Return (X, Y) of the center of cell containing provided text 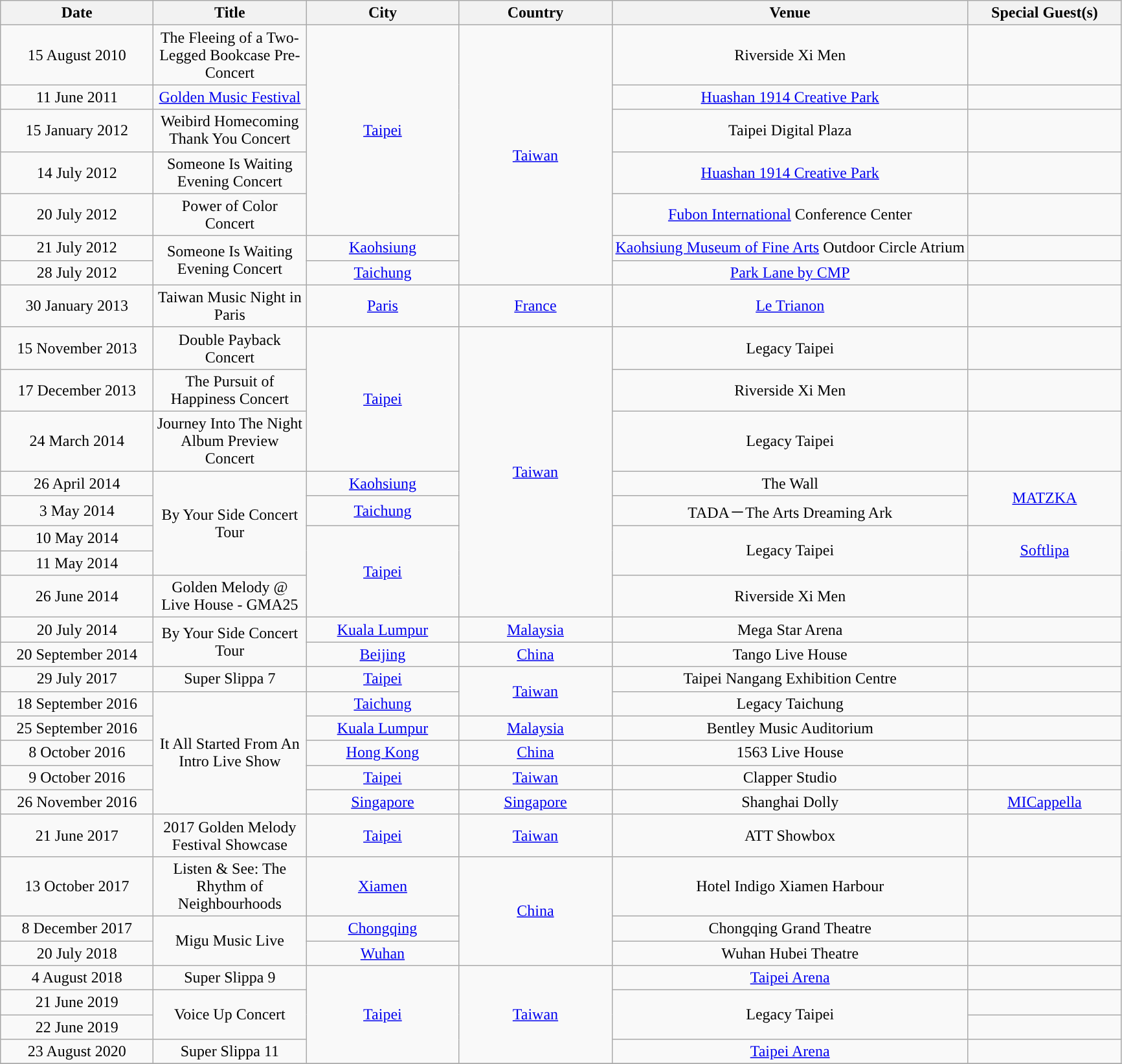
Taipei Nangang Exhibition Centre (790, 679)
Fubon International Conference Center (790, 215)
Weibird Homecoming Thank You Concert (230, 131)
18 September 2016 (77, 704)
Double Payback Concert (230, 348)
26 June 2014 (77, 597)
Golden Melody @ Live House - GMA25 (230, 597)
Listen & See: The Rhythm of Neighbourhoods (230, 886)
City (383, 13)
20 July 2012 (77, 215)
Mega Star Arena (790, 630)
15 August 2010 (77, 55)
23 August 2020 (77, 1052)
ATT Showbox (790, 835)
Country (535, 13)
The Pursuit of Happiness Concert (230, 390)
21 July 2012 (77, 248)
21 June 2017 (77, 835)
10 May 2014 (77, 538)
Softlipa (1044, 551)
Park Lane by CMP (790, 272)
Taiwan Music Night in Paris (230, 305)
Clapper Studio (790, 777)
25 September 2016 (77, 728)
Journey Into The Night Album Preview Concert (230, 441)
Venue (790, 13)
13 October 2017 (77, 886)
15 January 2012 (77, 131)
Date (77, 13)
8 October 2016 (77, 753)
Voice Up Concert (230, 1015)
It All Started From An Intro Live Show (230, 753)
MATZKA (1044, 498)
14 July 2012 (77, 172)
Kaohsiung Museum of Fine Arts Outdoor Circle Atrium (790, 248)
15 November 2013 (77, 348)
3 May 2014 (77, 511)
Legacy Taichung (790, 704)
20 September 2014 (77, 654)
The Wall (790, 483)
Wuhan Hubei Theatre (790, 953)
Title (230, 13)
24 March 2014 (77, 441)
4 August 2018 (77, 978)
1563 Live House (790, 753)
Hotel Indigo Xiamen Harbour (790, 886)
20 July 2018 (77, 953)
The Fleeing of a Two-Legged Bookcase Pre-Concert (230, 55)
20 July 2014 (77, 630)
2017 Golden Melody Festival Showcase (230, 835)
Beijing (383, 654)
Bentley Music Auditorium (790, 728)
Taipei Digital Plaza (790, 131)
Golden Music Festival (230, 97)
Super Slippa 11 (230, 1052)
28 July 2012 (77, 272)
Super Slippa 9 (230, 978)
22 June 2019 (77, 1027)
Hong Kong (383, 753)
Chongqing (383, 928)
Le Trianon (790, 305)
Power of Color Concert (230, 215)
17 December 2013 (77, 390)
26 April 2014 (77, 483)
MICappella (1044, 802)
Special Guest(s) (1044, 13)
30 January 2013 (77, 305)
8 December 2017 (77, 928)
Tango Live House (790, 654)
Xiamen (383, 886)
Shanghai Dolly (790, 802)
Paris (383, 305)
9 October 2016 (77, 777)
Super Slippa 7 (230, 679)
11 June 2011 (77, 97)
Migu Music Live (230, 940)
29 July 2017 (77, 679)
11 May 2014 (77, 563)
26 November 2016 (77, 802)
Chongqing Grand Theatre (790, 928)
Wuhan (383, 953)
TADA－The Arts Dreaming Ark (790, 511)
France (535, 305)
21 June 2019 (77, 1003)
